Locate the cell with the specified text and output its [x, y] center coordinate. 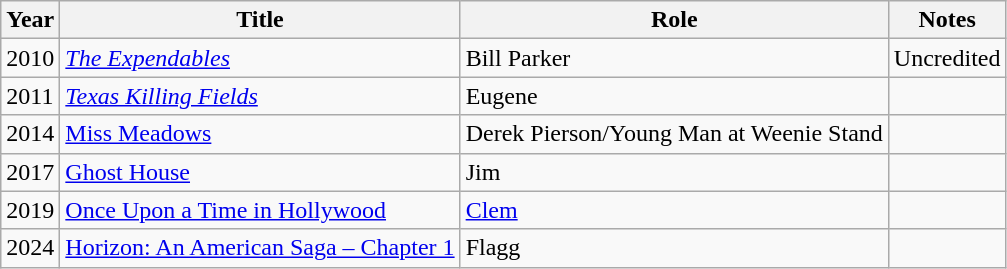
Miss Meadows [260, 134]
Flagg [674, 248]
2010 [30, 58]
Ghost House [260, 172]
2014 [30, 134]
Jim [674, 172]
Role [674, 20]
Bill Parker [674, 58]
Notes [947, 20]
Year [30, 20]
2011 [30, 96]
Derek Pierson/Young Man at Weenie Stand [674, 134]
2019 [30, 210]
Eugene [674, 96]
Title [260, 20]
The Expendables [260, 58]
Uncredited [947, 58]
Texas Killing Fields [260, 96]
Horizon: An American Saga – Chapter 1 [260, 248]
Clem [674, 210]
2024 [30, 248]
Once Upon a Time in Hollywood [260, 210]
2017 [30, 172]
